Provide the (x, y) coordinate of the cell's center where the given text is located.  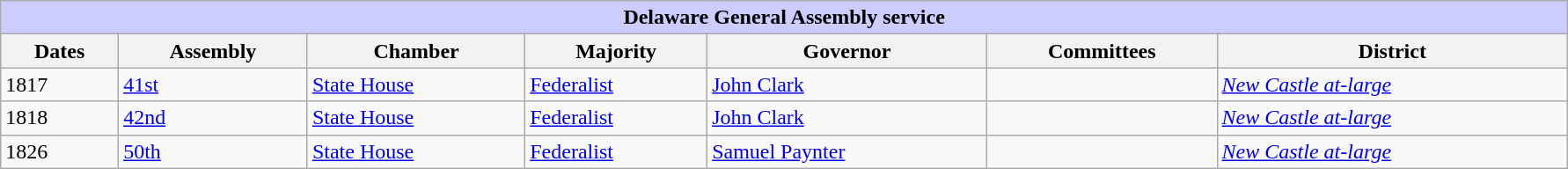
1817 (60, 84)
Chamber (415, 51)
District (1392, 51)
Delaware General Assembly service (785, 18)
1818 (60, 118)
Samuel Paynter (847, 151)
Assembly (213, 51)
Dates (60, 51)
Governor (847, 51)
Majority (616, 51)
Committees (1102, 51)
42nd (213, 118)
50th (213, 151)
41st (213, 84)
1826 (60, 151)
